Capture the cell that displays the provided text and extract its (x, y) central coordinate. 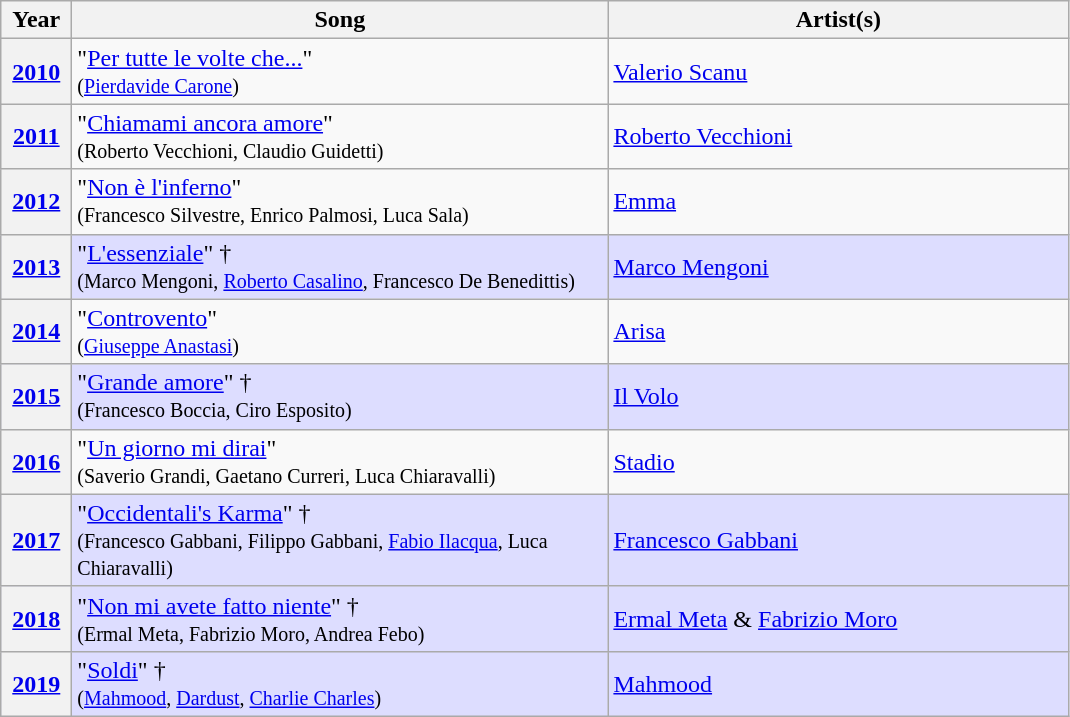
2014 (36, 332)
2018 (36, 618)
2015 (36, 396)
"Grande amore" †(Francesco Boccia, Ciro Esposito) (340, 396)
Stadio (838, 462)
"Non è l'inferno"(Francesco Silvestre, Enrico Palmosi, Luca Sala) (340, 202)
Song (340, 20)
2013 (36, 266)
"Non mi avete fatto niente" †(Ermal Meta, Fabrizio Moro, Andrea Febo) (340, 618)
"Controvento"(Giuseppe Anastasi) (340, 332)
2010 (36, 72)
Marco Mengoni (838, 266)
Francesco Gabbani (838, 540)
Roberto Vecchioni (838, 136)
Il Volo (838, 396)
Valerio Scanu (838, 72)
"Chiamami ancora amore"(Roberto Vecchioni, Claudio Guidetti) (340, 136)
Ermal Meta & Fabrizio Moro (838, 618)
2011 (36, 136)
"L'essenziale" †(Marco Mengoni, Roberto Casalino, Francesco De Benedittis) (340, 266)
2019 (36, 684)
Arisa (838, 332)
"Occidentali's Karma" †(Francesco Gabbani, Filippo Gabbani, Fabio Ilacqua, Luca Chiaravalli) (340, 540)
Mahmood (838, 684)
"Per tutte le volte che..."(Pierdavide Carone) (340, 72)
"Soldi" †(Mahmood, Dardust, Charlie Charles) (340, 684)
2012 (36, 202)
Emma (838, 202)
2016 (36, 462)
Year (36, 20)
Artist(s) (838, 20)
2017 (36, 540)
"Un giorno mi dirai"(Saverio Grandi, Gaetano Curreri, Luca Chiaravalli) (340, 462)
